Extract the (x, y) coordinate from the center of the cell holding the provided text.  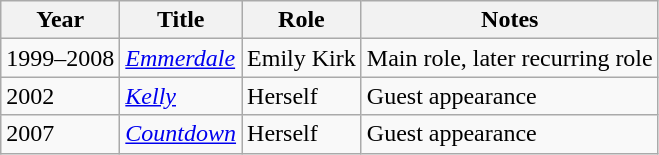
Year (60, 20)
1999–2008 (60, 58)
Title (181, 20)
Emily Kirk (302, 58)
Role (302, 20)
Notes (510, 20)
Kelly (181, 96)
Emmerdale (181, 58)
2007 (60, 134)
2002 (60, 96)
Countdown (181, 134)
Main role, later recurring role (510, 58)
